Find where the given text appears and provide that cell's center as [X, Y] coordinate. 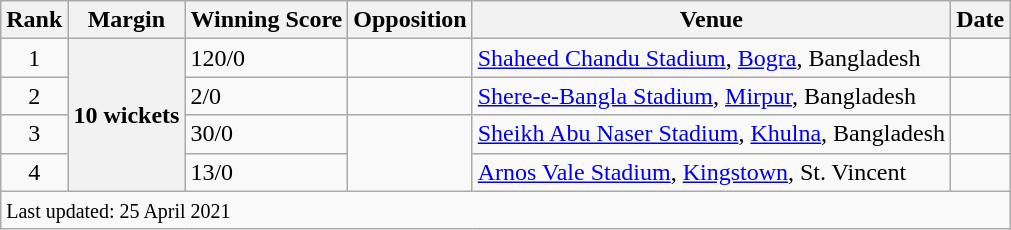
Arnos Vale Stadium, Kingstown, St. Vincent [711, 172]
4 [34, 172]
Venue [711, 20]
Rank [34, 20]
1 [34, 58]
30/0 [266, 134]
Last updated: 25 April 2021 [506, 210]
2 [34, 96]
Opposition [410, 20]
3 [34, 134]
10 wickets [126, 115]
13/0 [266, 172]
Margin [126, 20]
120/0 [266, 58]
Winning Score [266, 20]
Date [980, 20]
2/0 [266, 96]
Shere-e-Bangla Stadium, Mirpur, Bangladesh [711, 96]
Shaheed Chandu Stadium, Bogra, Bangladesh [711, 58]
Sheikh Abu Naser Stadium, Khulna, Bangladesh [711, 134]
